From the cell containing the given text, extract its center point as (x, y) coordinate. 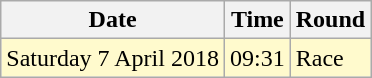
Time (257, 20)
Race (330, 58)
Round (330, 20)
09:31 (257, 58)
Saturday 7 April 2018 (113, 58)
Date (113, 20)
